From the cell containing the given text, extract its center point as (X, Y) coordinate. 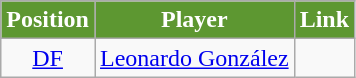
Link (324, 20)
Player (194, 20)
DF (48, 58)
Leonardo González (194, 58)
Position (48, 20)
